Extract the [x, y] coordinate from the center of the cell holding the provided text.  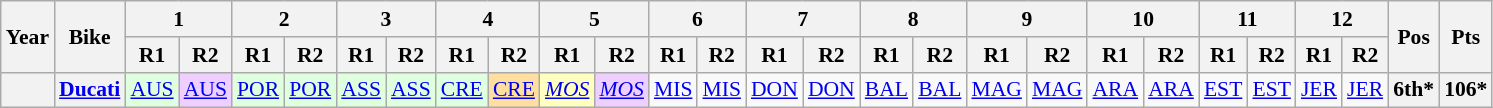
Pos [1414, 36]
6th* [1414, 90]
4 [488, 19]
Ducati [90, 90]
Bike [90, 36]
10 [1142, 19]
Year [28, 36]
1 [178, 19]
12 [1342, 19]
7 [803, 19]
9 [1026, 19]
2 [284, 19]
106* [1466, 90]
5 [594, 19]
3 [386, 19]
6 [698, 19]
8 [914, 19]
Pts [1466, 36]
11 [1248, 19]
